Return (x, y) of the center of cell containing provided text 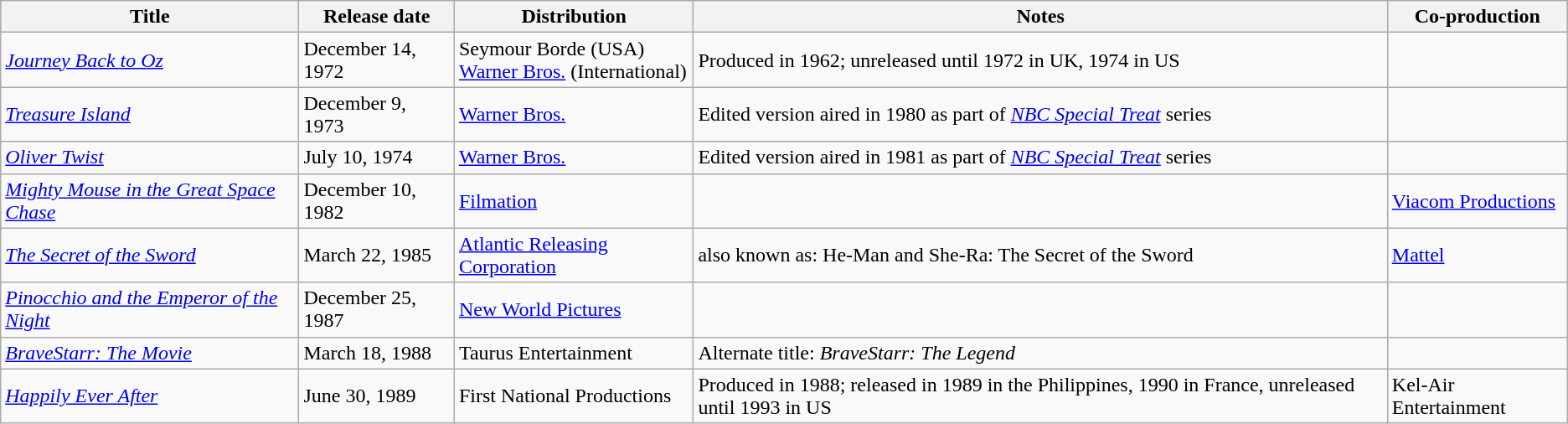
June 30, 1989 (377, 396)
Taurus Entertainment (573, 353)
Kel-Air Entertainment (1478, 396)
also known as: He-Man and She-Ra: The Secret of the Sword (1040, 255)
Release date (377, 17)
Journey Back to Oz (150, 60)
Edited version aired in 1981 as part of NBC Special Treat series (1040, 158)
March 22, 1985 (377, 255)
July 10, 1974 (377, 158)
December 9, 1973 (377, 114)
The Secret of the Sword (150, 255)
Viacom Productions (1478, 201)
Title (150, 17)
Co-production (1478, 17)
December 14, 1972 (377, 60)
Mighty Mouse in the Great Space Chase (150, 201)
Edited version aired in 1980 as part of NBC Special Treat series (1040, 114)
Filmation (573, 201)
New World Pictures (573, 310)
Mattel (1478, 255)
December 10, 1982 (377, 201)
Produced in 1962; unreleased until 1972 in UK, 1974 in US (1040, 60)
Treasure Island (150, 114)
BraveStarr: The Movie (150, 353)
First National Productions (573, 396)
Atlantic Releasing Corporation (573, 255)
Pinocchio and the Emperor of the Night (150, 310)
Produced in 1988; released in 1989 in the Philippines, 1990 in France, unreleased until 1993 in US (1040, 396)
Notes (1040, 17)
Oliver Twist (150, 158)
Seymour Borde (USA) Warner Bros. (International) (573, 60)
March 18, 1988 (377, 353)
December 25, 1987 (377, 310)
Alternate title: BraveStarr: The Legend (1040, 353)
Distribution (573, 17)
Happily Ever After (150, 396)
